Return [x, y] of the center of cell containing provided text 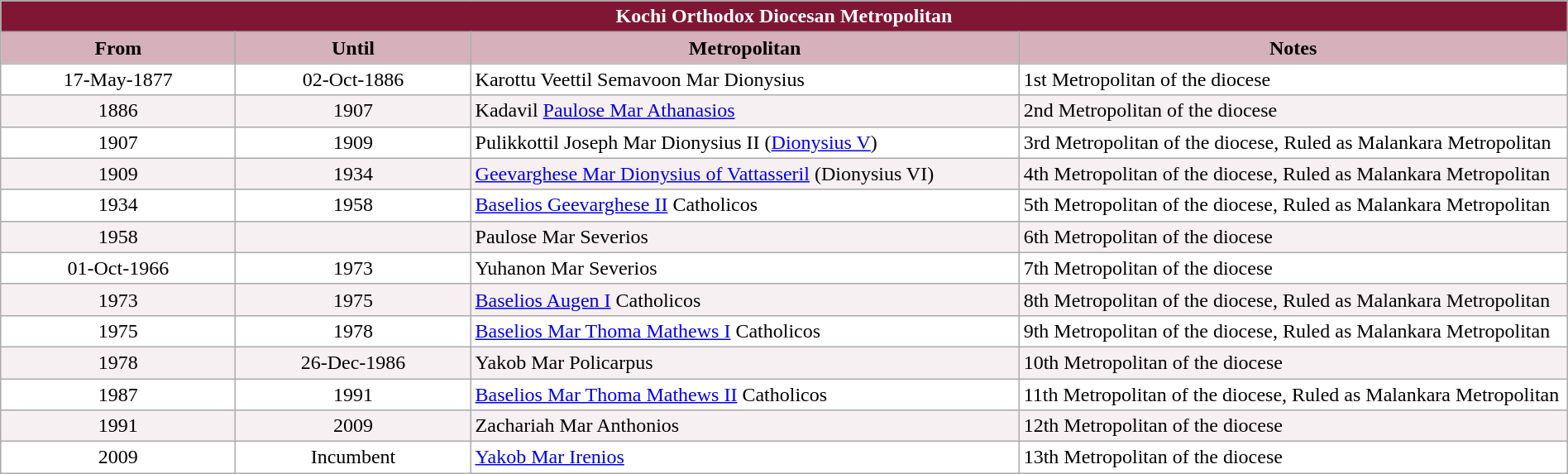
Baselios Geevarghese II Catholicos [744, 205]
Geevarghese Mar Dionysius of Vattasseril (Dionysius VI) [744, 174]
Kochi Orthodox Diocesan Metropolitan [784, 17]
8th Metropolitan of the diocese, Ruled as Malankara Metropolitan [1293, 299]
Zachariah Mar Anthonios [744, 426]
Paulose Mar Severios [744, 237]
6th Metropolitan of the diocese [1293, 237]
Pulikkottil Joseph Mar Dionysius II (Dionysius V) [744, 142]
1st Metropolitan of the diocese [1293, 79]
10th Metropolitan of the diocese [1293, 362]
02-Oct-1886 [353, 79]
Kadavil Paulose Mar Athanasios [744, 111]
Baselios Augen I Catholicos [744, 299]
2nd Metropolitan of the diocese [1293, 111]
Until [353, 48]
Baselios Mar Thoma Mathews II Catholicos [744, 395]
7th Metropolitan of the diocese [1293, 268]
Notes [1293, 48]
From [118, 48]
1886 [118, 111]
5th Metropolitan of the diocese, Ruled as Malankara Metropolitan [1293, 205]
26-Dec-1986 [353, 362]
Baselios Mar Thoma Mathews I Catholicos [744, 331]
11th Metropolitan of the diocese, Ruled as Malankara Metropolitan [1293, 395]
Yuhanon Mar Severios [744, 268]
1987 [118, 395]
17-May-1877 [118, 79]
12th Metropolitan of the diocese [1293, 426]
4th Metropolitan of the diocese, Ruled as Malankara Metropolitan [1293, 174]
01-Oct-1966 [118, 268]
Metropolitan [744, 48]
9th Metropolitan of the diocese, Ruled as Malankara Metropolitan [1293, 331]
Karottu Veettil Semavoon Mar Dionysius [744, 79]
13th Metropolitan of the diocese [1293, 457]
Yakob Mar Policarpus [744, 362]
3rd Metropolitan of the diocese, Ruled as Malankara Metropolitan [1293, 142]
Incumbent [353, 457]
Yakob Mar Irenios [744, 457]
